Return the [x, y] coordinate for the center point of the cell that contains the specified text.  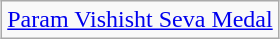
Param Vishisht Seva Medal [140, 20]
